Provide the (x, y) coordinate of the cell's center where the given text is located.  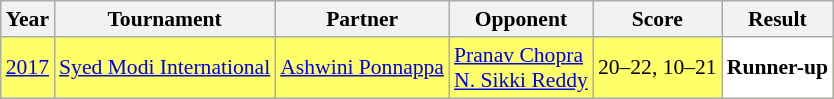
Syed Modi International (164, 68)
2017 (28, 68)
20–22, 10–21 (658, 68)
Ashwini Ponnappa (362, 68)
Result (778, 19)
Score (658, 19)
Tournament (164, 19)
Opponent (521, 19)
Pranav Chopra N. Sikki Reddy (521, 68)
Runner-up (778, 68)
Year (28, 19)
Partner (362, 19)
